Output the (X, Y) coordinate of the center of the cell containing the given text.  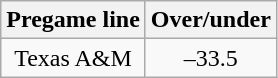
Texas A&M (74, 58)
–33.5 (210, 58)
Pregame line (74, 20)
Over/under (210, 20)
